Scan for the cell matching the given text and deliver its (X, Y) coordinate at center. 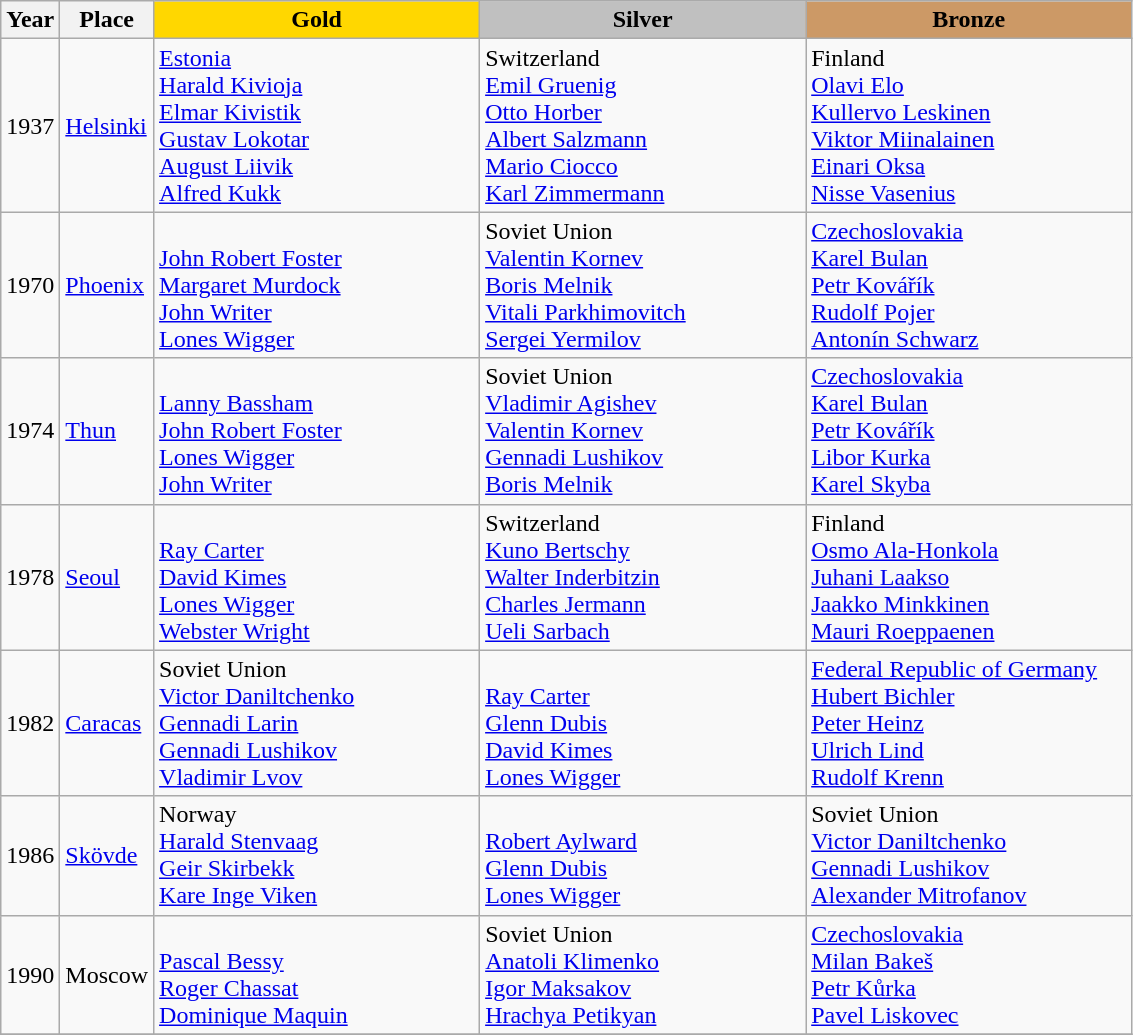
Gold (317, 20)
1970 (30, 285)
Caracas (107, 723)
Helsinki (107, 126)
Thun (107, 431)
Place (107, 20)
SwitzerlandKuno BertschyWalter InderbitzinCharles JermannUeli Sarbach (643, 577)
Silver (643, 20)
John Robert FosterMargaret MurdockJohn WriterLones Wigger (317, 285)
Ray CarterGlenn DubisDavid KimesLones Wigger (643, 723)
1986 (30, 856)
Lanny BasshamJohn Robert FosterLones WiggerJohn Writer (317, 431)
Moscow (107, 974)
Federal Republic of GermanyHubert BichlerPeter HeinzUlrich LindRudolf Krenn (969, 723)
1990 (30, 974)
NorwayHarald StenvaagGeir SkirbekkKare Inge Viken (317, 856)
Ray CarterDavid KimesLones WiggerWebster Wright (317, 577)
Phoenix (107, 285)
1982 (30, 723)
CzechoslovakiaKarel BulanPetr KováříkRudolf PojerAntonín Schwarz (969, 285)
1937 (30, 126)
1978 (30, 577)
Soviet UnionVladimir AgishevValentin KornevGennadi LushikovBoris Melnik (643, 431)
Bronze (969, 20)
CzechoslovakiaMilan BakešPetr KůrkaPavel Liskovec (969, 974)
Seoul (107, 577)
FinlandOlavi EloKullervo LeskinenViktor MiinalainenEinari OksaNisse Vasenius (969, 126)
CzechoslovakiaKarel BulanPetr KováříkLibor KurkaKarel Skyba (969, 431)
FinlandOsmo Ala-HonkolaJuhani LaaksoJaakko MinkkinenMauri Roeppaenen (969, 577)
Year (30, 20)
SwitzerlandEmil GruenigOtto HorberAlbert SalzmannMario CioccoKarl Zimmermann (643, 126)
Soviet UnionValentin KornevBoris MelnikVitali ParkhimovitchSergei Yermilov (643, 285)
Pascal BessyRoger ChassatDominique Maquin (317, 974)
1974 (30, 431)
Skövde (107, 856)
Soviet UnionVictor DaniltchenkoGennadi LushikovAlexander Mitrofanov (969, 856)
Soviet UnionVictor DaniltchenkoGennadi LarinGennadi LushikovVladimir Lvov (317, 723)
Soviet UnionAnatoli KlimenkoIgor MaksakovHrachya Petikyan (643, 974)
EstoniaHarald KiviojaElmar KivistikGustav LokotarAugust LiivikAlfred Kukk (317, 126)
Robert AylwardGlenn DubisLones Wigger (643, 856)
